Provide the (X, Y) coordinate of the cell's center where the given text is located.  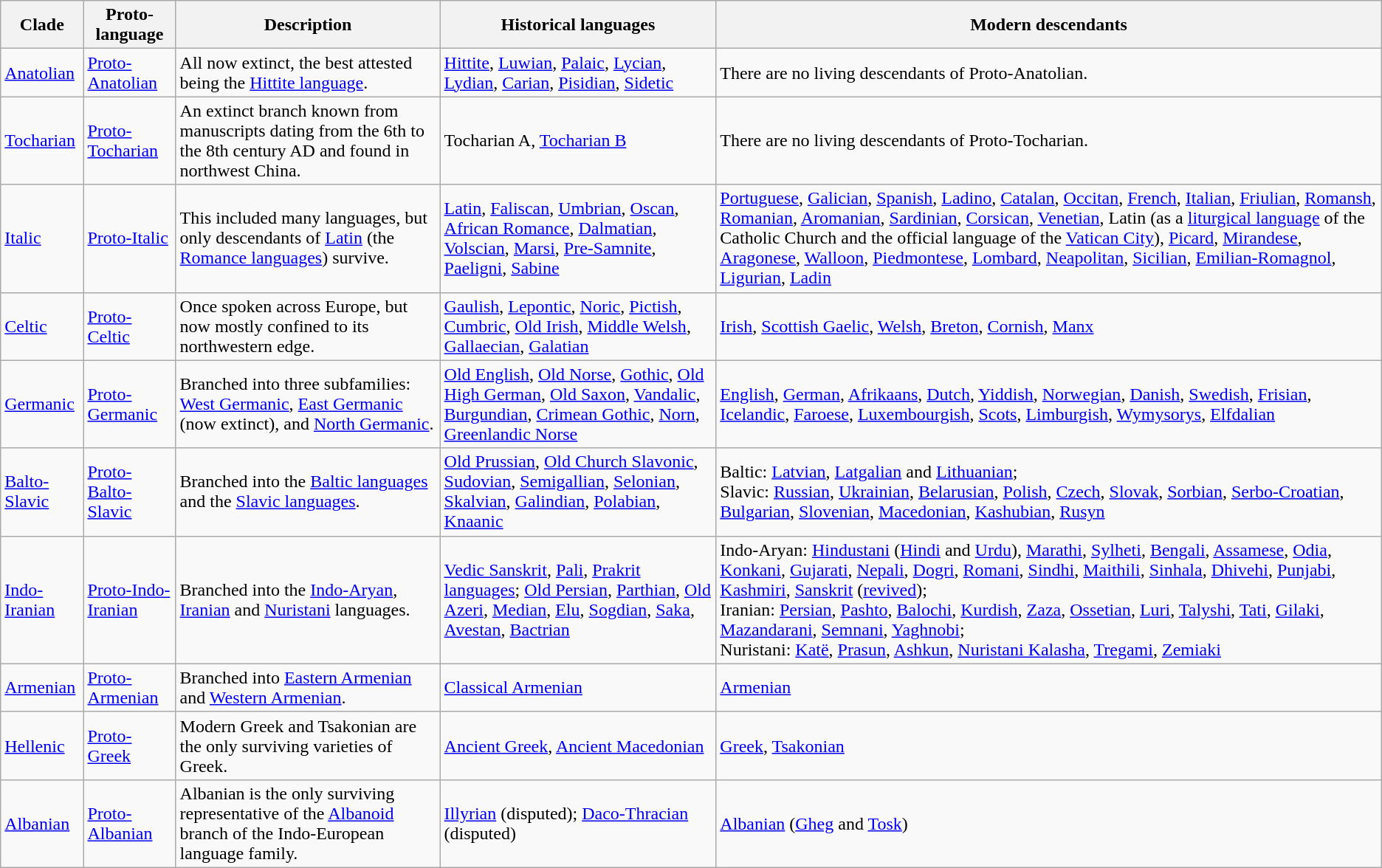
Indo-Iranian (42, 599)
Proto-Italic (130, 238)
Hellenic (42, 745)
Modern Greek and Tsakonian are the only surviving varieties of Greek. (308, 745)
Branched into the Baltic languages and the Slavic languages. (308, 492)
Classical Armenian (578, 688)
Proto-Albanian (130, 824)
Historical languages (578, 25)
Germanic (42, 404)
Vedic Sanskrit, Pali, Prakrit languages; Old Persian, Parthian, Old Azeri, Median, Elu, Sogdian, Saka, Avestan, Bactrian (578, 599)
Proto-Balto-Slavic (130, 492)
Clade (42, 25)
Gaulish, Lepontic, Noric, Pictish, Cumbric, Old Irish, Middle Welsh, Gallaecian, Galatian (578, 326)
An extinct branch known from manuscripts dating from the 6th to the 8th century AD and found in northwest China. (308, 140)
Balto-Slavic (42, 492)
Proto-Anatolian (130, 72)
Illyrian (disputed); Daco-Thracian (disputed) (578, 824)
Modern descendants (1048, 25)
Proto-Indo-Iranian (130, 599)
All now extinct, the best attested being the Hittite language. (308, 72)
This included many languages, but only descendants of Latin (the Romance languages) survive. (308, 238)
Proto-language (130, 25)
Proto-Greek (130, 745)
Albanian (42, 824)
Branched into three subfamilies: West Germanic, East Germanic (now extinct), and North Germanic. (308, 404)
Albanian is the only surviving representative of the Albanoid branch of the Indo-European language family. (308, 824)
Description (308, 25)
Ancient Greek, Ancient Macedonian (578, 745)
Once spoken across Europe, but now mostly confined to its northwestern edge. (308, 326)
Italic (42, 238)
Tocharian A, Tocharian B (578, 140)
Tocharian (42, 140)
Anatolian (42, 72)
Albanian (Gheg and Tosk) (1048, 824)
Celtic (42, 326)
Greek, Tsakonian (1048, 745)
Proto-Germanic (130, 404)
Branched into Eastern Armenian and Western Armenian. (308, 688)
Old English, Old Norse, Gothic, Old High German, Old Saxon, Vandalic, Burgundian, Crimean Gothic, Norn, Greenlandic Norse (578, 404)
Irish, Scottish Gaelic, Welsh, Breton, Cornish, Manx (1048, 326)
Latin, Faliscan, Umbrian, Oscan, African Romance, Dalmatian, Volscian, Marsi, Pre-Samnite, Paeligni, Sabine (578, 238)
Proto-Celtic (130, 326)
Proto-Armenian (130, 688)
Hittite, Luwian, Palaic, Lycian, Lydian, Carian, Pisidian, Sidetic (578, 72)
Branched into the Indo-Aryan, Iranian and Nuristani languages. (308, 599)
There are no living descendants of Proto-Anatolian. (1048, 72)
There are no living descendants of Proto-Tocharian. (1048, 140)
Old Prussian, Old Church Slavonic, Sudovian, Semigallian, Selonian, Skalvian, Galindian, Polabian, Knaanic (578, 492)
Proto-Tocharian (130, 140)
